Return [X, Y] of the center of cell containing provided text 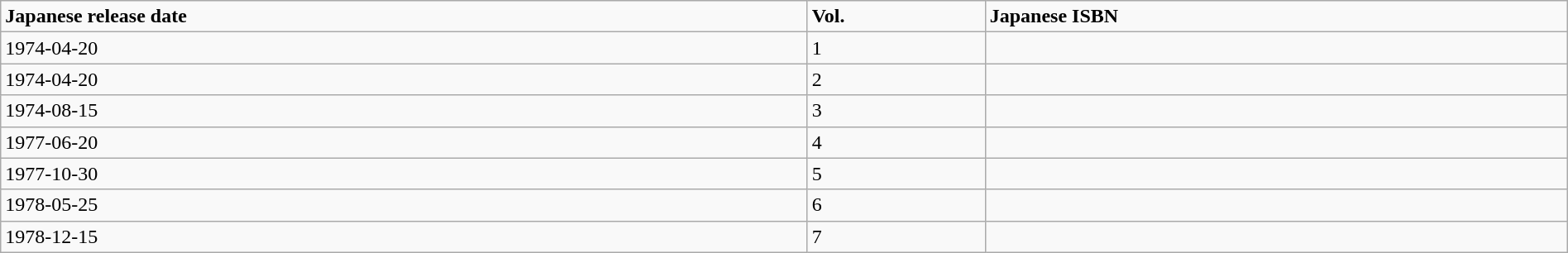
Vol. [896, 17]
1977-06-20 [404, 142]
1 [896, 48]
7 [896, 236]
6 [896, 205]
Japanese ISBN [1276, 17]
3 [896, 111]
1978-12-15 [404, 236]
4 [896, 142]
5 [896, 174]
1978-05-25 [404, 205]
Japanese release date [404, 17]
1974-08-15 [404, 111]
1977-10-30 [404, 174]
2 [896, 79]
